Scan for the cell matching the given text and deliver its [x, y] coordinate at center. 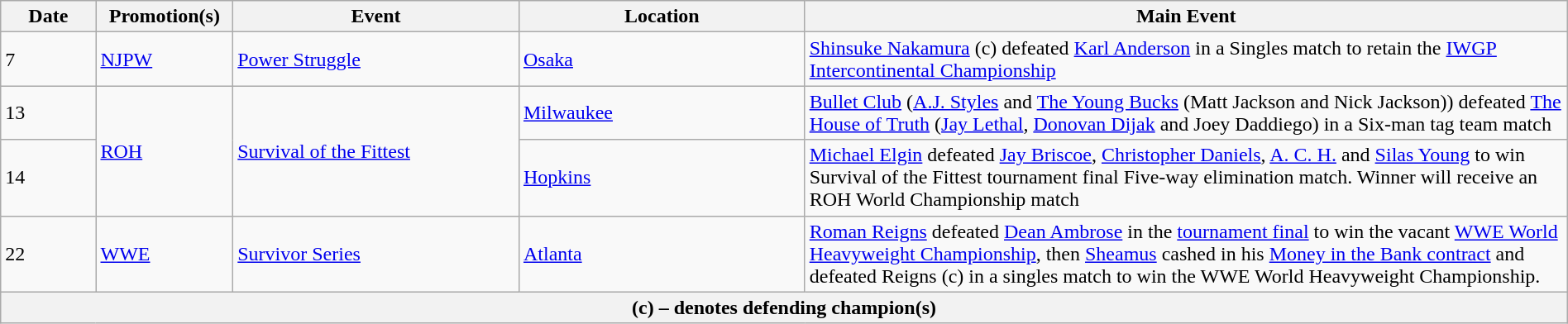
NJPW [165, 60]
WWE [165, 254]
22 [48, 254]
Osaka [662, 60]
Survival of the Fittest [376, 150]
Main Event [1186, 17]
Survivor Series [376, 254]
Atlanta [662, 254]
7 [48, 60]
Location [662, 17]
(c) – denotes defending champion(s) [784, 307]
14 [48, 178]
13 [48, 112]
Hopkins [662, 178]
ROH [165, 150]
Event [376, 17]
Promotion(s) [165, 17]
Shinsuke Nakamura (c) defeated Karl Anderson in a Singles match to retain the IWGP Intercontinental Championship [1186, 60]
Date [48, 17]
Power Struggle [376, 60]
Milwaukee [662, 112]
